Pinpoint the cell where the given text exists, returning its [X, Y] midpoint coordinate. 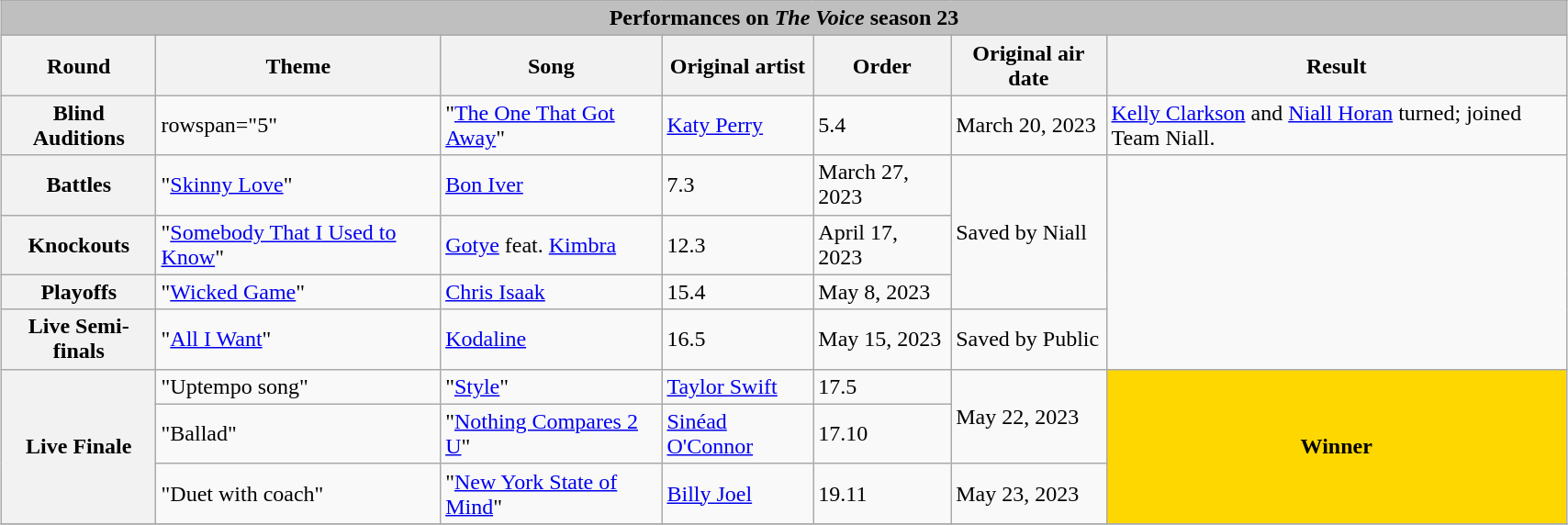
Gotye feat. Kimbra [551, 244]
Playoffs [79, 292]
May 15, 2023 [882, 340]
May 23, 2023 [1028, 494]
12.3 [738, 244]
"New York State of Mind" [551, 494]
Order [882, 66]
Taylor Swift [738, 386]
Round [79, 66]
Result [1337, 66]
Sinéad O'Connor [738, 433]
Chris Isaak [551, 292]
Kelly Clarkson and Niall Horan turned; joined Team Niall. [1337, 125]
15.4 [738, 292]
19.11 [882, 494]
Knockouts [79, 244]
Katy Perry [738, 125]
17.10 [882, 433]
Saved by Public [1028, 340]
Blind Auditions [79, 125]
Original air date [1028, 66]
"Ballad" [298, 433]
"Style" [551, 386]
Theme [298, 66]
7.3 [738, 185]
March 27, 2023 [882, 185]
rowspan="5" [298, 125]
"The One That Got Away" [551, 125]
Billy Joel [738, 494]
May 22, 2023 [1028, 417]
"Wicked Game" [298, 292]
Saved by Niall [1028, 232]
"Duet with coach" [298, 494]
"Skinny Love" [298, 185]
"All I Want" [298, 340]
April 17, 2023 [882, 244]
Battles [79, 185]
17.5 [882, 386]
May 8, 2023 [882, 292]
Kodaline [551, 340]
Live Semi-finals [79, 340]
Original artist [738, 66]
Song [551, 66]
Performances on The Voice season 23 [784, 18]
16.5 [738, 340]
Winner [1337, 446]
"Nothing Compares 2 U" [551, 433]
"Somebody That I Used to Know" [298, 244]
March 20, 2023 [1028, 125]
5.4 [882, 125]
Bon Iver [551, 185]
Live Finale [79, 446]
"Uptempo song" [298, 386]
